Locate the cell with the specified text and output its (X, Y) center coordinate. 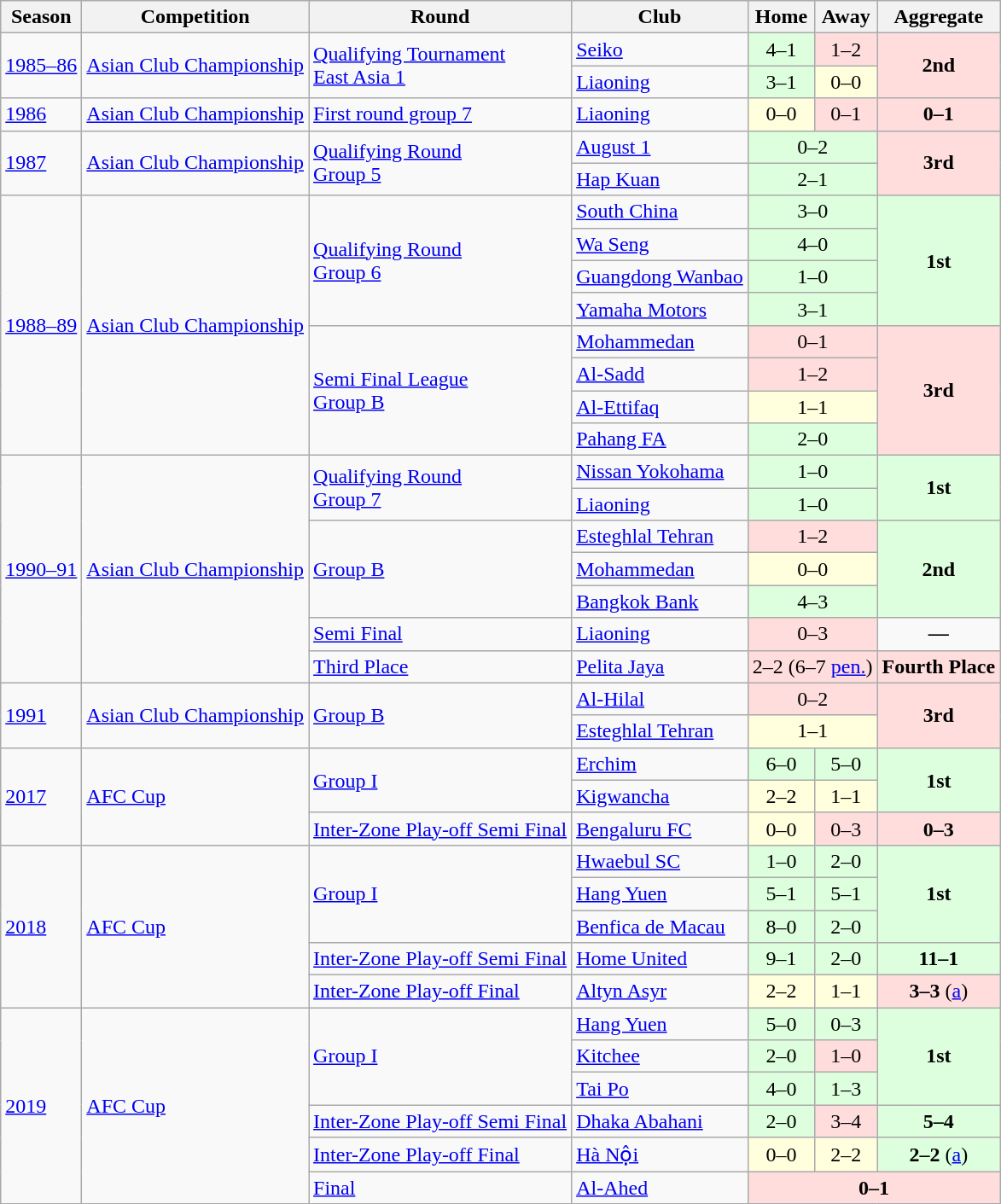
1990–91 (41, 569)
Qualifying RoundGroup 6 (440, 260)
Pelita Jaya (661, 666)
Al-Hilal (661, 699)
Nissan Yokohama (661, 472)
Qualifying RoundGroup 5 (440, 163)
Tai Po (661, 1089)
3–4 (847, 1121)
2–1 (812, 179)
Bangkok Bank (661, 602)
Erchim (661, 764)
Kigwancha (661, 796)
2017 (41, 796)
3–3 (a) (939, 992)
Altyn Asyr (661, 992)
Yamaha Motors (661, 309)
Guangdong Wanbao (661, 276)
Hap Kuan (661, 179)
Round (440, 17)
Home (781, 17)
2019 (41, 1106)
3–0 (812, 212)
5–4 (939, 1121)
Bengaluru FC (661, 829)
Kitchee (661, 1056)
Qualifying TournamentEast Asia 1 (440, 66)
1986 (41, 114)
Dhaka Abahani (661, 1121)
Al-Ettifaq (661, 407)
Semi Final LeagueGroup B (440, 390)
Hwaebul SC (661, 861)
4–3 (812, 602)
Wa Seng (661, 244)
Fourth Place (939, 666)
Al-Ahed (661, 1187)
Hà Nội (661, 1155)
Club (661, 17)
Third Place (440, 666)
Seiko (661, 49)
1–3 (847, 1089)
Qualifying RoundGroup 7 (440, 488)
4–1 (781, 49)
Aggregate (939, 17)
Competition (195, 17)
2–2 (6–7 pen.) (812, 666)
Pahang FA (661, 439)
1988–89 (41, 325)
Away (847, 17)
August 1 (661, 147)
First round group 7 (440, 114)
1985–86 (41, 66)
South China (661, 212)
6–0 (781, 764)
— (939, 634)
2018 (41, 926)
11–1 (939, 959)
Season (41, 17)
Benfica de Macau (661, 926)
Semi Final (440, 634)
8–0 (781, 926)
Home United (661, 959)
1987 (41, 163)
Final (440, 1187)
2–2 (a) (939, 1155)
Al-Sadd (661, 374)
1991 (41, 715)
9–1 (781, 959)
